Identify which cell holds the provided text, then report its (x, y) central coordinate. 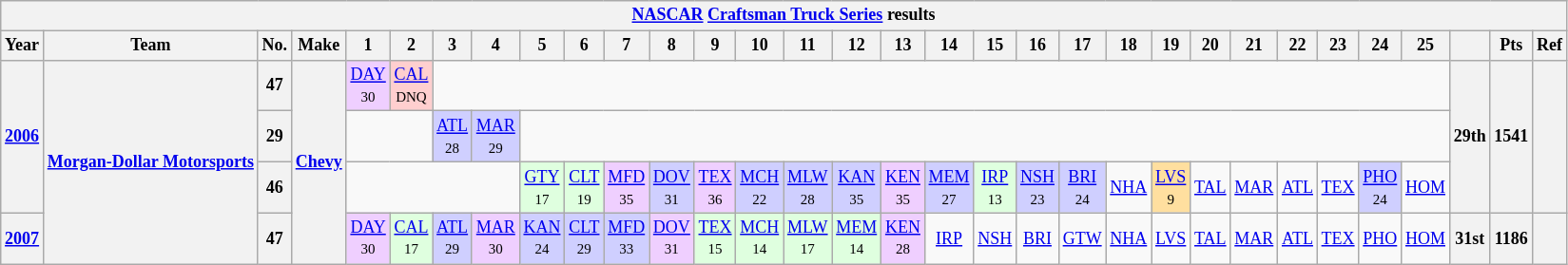
NASCAR Craftsman Truck Series results (784, 15)
13 (903, 46)
25 (1426, 46)
7 (627, 46)
Make (319, 46)
ATL28 (453, 137)
MAR30 (495, 238)
MFD35 (627, 187)
ATL29 (453, 238)
8 (672, 46)
1186 (1512, 238)
KAN24 (542, 238)
CLT29 (584, 238)
2006 (23, 137)
KEN28 (903, 238)
9 (715, 46)
1541 (1512, 137)
MAR29 (495, 137)
16 (1038, 46)
29th (1470, 137)
6 (584, 46)
MEM14 (857, 238)
Year (23, 46)
46 (274, 187)
MCH14 (760, 238)
No. (274, 46)
PHO24 (1381, 187)
21 (1254, 46)
5 (542, 46)
4 (495, 46)
11 (808, 46)
Ref (1550, 46)
GTW (1082, 238)
IRP13 (995, 187)
3 (453, 46)
MLW17 (808, 238)
CALDNQ (411, 85)
14 (949, 46)
TEX36 (715, 187)
NSH23 (1038, 187)
NSH (995, 238)
PHO (1381, 238)
MEM27 (949, 187)
LVS9 (1171, 187)
10 (760, 46)
KAN35 (857, 187)
Team (150, 46)
12 (857, 46)
17 (1082, 46)
Pts (1512, 46)
CLT19 (584, 187)
IRP (949, 238)
15 (995, 46)
KEN35 (903, 187)
Morgan-Dollar Motorsports (150, 161)
18 (1129, 46)
23 (1338, 46)
24 (1381, 46)
MFD33 (627, 238)
29 (274, 137)
2 (411, 46)
22 (1298, 46)
MCH22 (760, 187)
20 (1210, 46)
BRI (1038, 238)
BRI24 (1082, 187)
CAL17 (411, 238)
1 (368, 46)
LVS (1171, 238)
MLW28 (808, 187)
19 (1171, 46)
GTY17 (542, 187)
TEX15 (715, 238)
2007 (23, 238)
31st (1470, 238)
Chevy (319, 161)
